Find where the given text appears and provide that cell's center as [X, Y] coordinate. 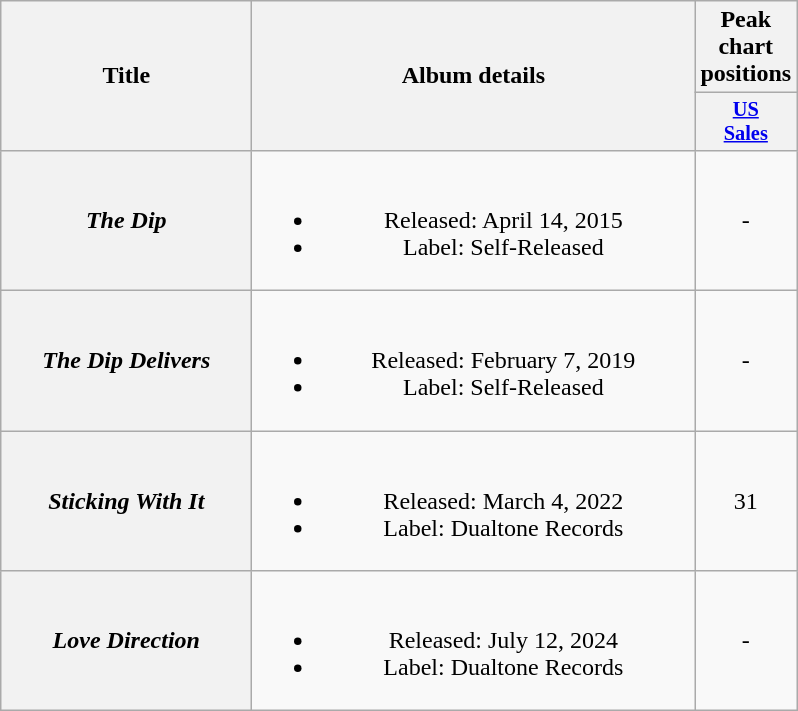
31 [746, 501]
Released: March 4, 2022Label: Dualtone Records [474, 501]
Love Direction [126, 641]
Released: April 14, 2015Label: Self-Released [474, 220]
USSales [746, 122]
Released: February 7, 2019Label: Self-Released [474, 361]
The Dip [126, 220]
Released: July 12, 2024Label: Dualtone Records [474, 641]
Peak chart positions [746, 47]
The Dip Delivers [126, 361]
Sticking With It [126, 501]
Title [126, 76]
Album details [474, 76]
